Output the (X, Y) coordinate of the center of the cell containing the given text.  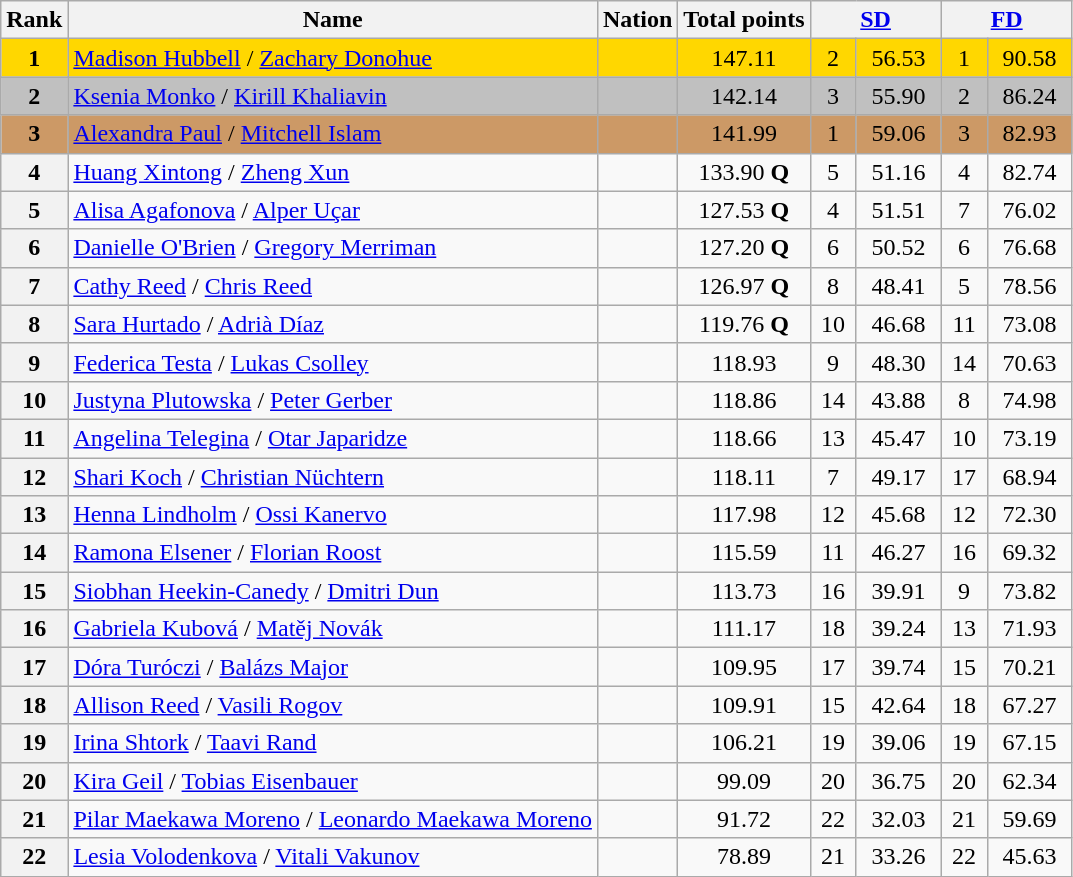
Danielle O'Brien / Gregory Merriman (333, 248)
115.59 (744, 553)
Name (333, 20)
70.21 (1030, 667)
73.82 (1030, 591)
109.95 (744, 667)
36.75 (898, 781)
46.68 (898, 324)
67.27 (1030, 705)
62.34 (1030, 781)
FD (1006, 20)
70.63 (1030, 362)
59.69 (1030, 819)
67.15 (1030, 743)
72.30 (1030, 515)
127.53 Q (744, 210)
69.32 (1030, 553)
Dóra Turóczi / Balázs Major (333, 667)
86.24 (1030, 96)
73.08 (1030, 324)
Sara Hurtado / Adrià Díaz (333, 324)
Rank (34, 20)
133.90 Q (744, 172)
76.68 (1030, 248)
50.52 (898, 248)
SD (876, 20)
Justyna Plutowska / Peter Gerber (333, 400)
43.88 (898, 400)
Alexandra Paul / Mitchell Islam (333, 134)
118.66 (744, 438)
33.26 (898, 857)
76.02 (1030, 210)
Ramona Elsener / Florian Roost (333, 553)
Angelina Telegina / Otar Japaridze (333, 438)
45.47 (898, 438)
Lesia Volodenkova / Vitali Vakunov (333, 857)
39.24 (898, 629)
51.16 (898, 172)
Ksenia Monko / Kirill Khaliavin (333, 96)
45.68 (898, 515)
99.09 (744, 781)
39.91 (898, 591)
82.74 (1030, 172)
45.63 (1030, 857)
126.97 Q (744, 286)
42.64 (898, 705)
127.20 Q (744, 248)
56.53 (898, 58)
48.30 (898, 362)
113.73 (744, 591)
142.14 (744, 96)
73.19 (1030, 438)
Federica Testa / Lukas Csolley (333, 362)
78.56 (1030, 286)
119.76 Q (744, 324)
Irina Shtork / Taavi Rand (333, 743)
117.98 (744, 515)
91.72 (744, 819)
Alisa Agafonova / Alper Uçar (333, 210)
68.94 (1030, 477)
51.51 (898, 210)
141.99 (744, 134)
Cathy Reed / Chris Reed (333, 286)
74.98 (1030, 400)
Huang Xintong / Zheng Xun (333, 172)
39.06 (898, 743)
32.03 (898, 819)
118.86 (744, 400)
111.17 (744, 629)
Nation (637, 20)
Madison Hubbell / Zachary Donohue (333, 58)
49.17 (898, 477)
Kira Geil / Tobias Eisenbauer (333, 781)
Shari Koch / Christian Nüchtern (333, 477)
90.58 (1030, 58)
46.27 (898, 553)
118.11 (744, 477)
39.74 (898, 667)
Pilar Maekawa Moreno / Leonardo Maekawa Moreno (333, 819)
Henna Lindholm / Ossi Kanervo (333, 515)
Siobhan Heekin-Canedy / Dmitri Dun (333, 591)
147.11 (744, 58)
71.93 (1030, 629)
106.21 (744, 743)
118.93 (744, 362)
48.41 (898, 286)
Allison Reed / Vasili Rogov (333, 705)
55.90 (898, 96)
Total points (744, 20)
78.89 (744, 857)
82.93 (1030, 134)
Gabriela Kubová / Matěj Novák (333, 629)
59.06 (898, 134)
109.91 (744, 705)
